Find where the given text appears and provide that cell's center as (x, y) coordinate. 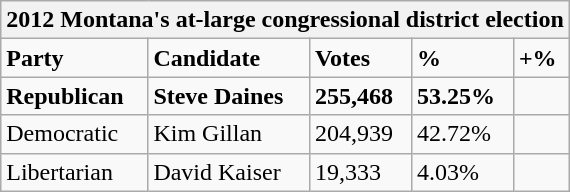
Party (74, 58)
2012 Montana's at-large congressional district election (286, 20)
53.25% (462, 96)
Votes (360, 58)
Kim Gillan (229, 134)
% (462, 58)
Democratic (74, 134)
Candidate (229, 58)
4.03% (462, 172)
42.72% (462, 134)
19,333 (360, 172)
Republican (74, 96)
Libertarian (74, 172)
Steve Daines (229, 96)
204,939 (360, 134)
+% (541, 58)
David Kaiser (229, 172)
255,468 (360, 96)
